Provide the (X, Y) coordinate of the cell's center where the given text is located.  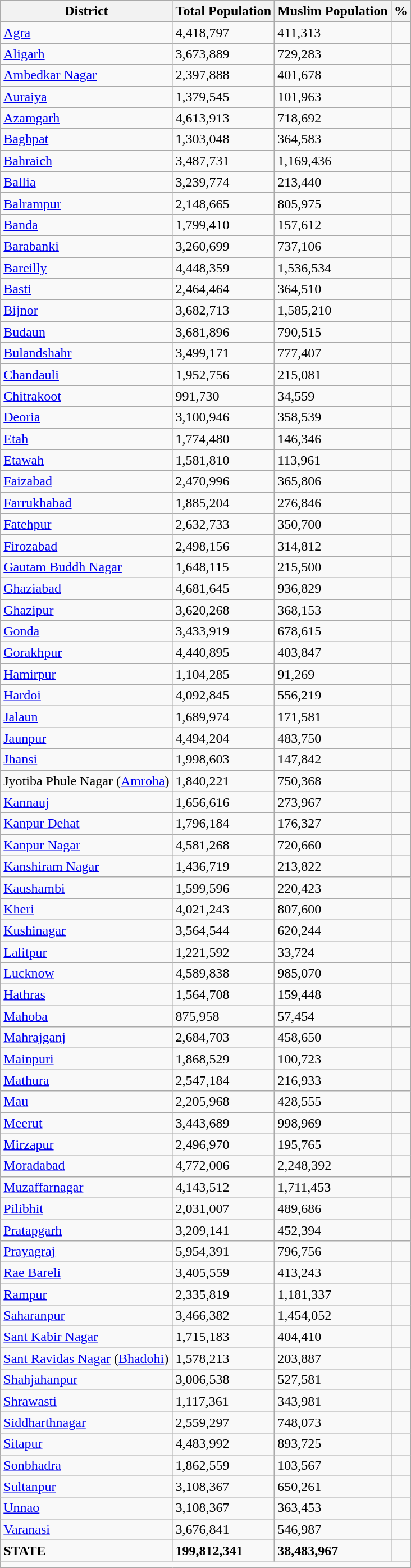
38,483,967 (333, 1551)
2,397,888 (223, 75)
2,031,007 (223, 1208)
101,963 (333, 97)
1,689,974 (223, 717)
100,723 (333, 1059)
1,648,115 (223, 567)
718,692 (333, 118)
4,092,845 (223, 696)
620,244 (333, 930)
489,686 (333, 1208)
Pratapgarh (86, 1230)
796,756 (333, 1251)
1,656,616 (223, 802)
Pilibhit (86, 1208)
Kaushambi (86, 888)
650,261 (333, 1487)
Bijnor (86, 311)
4,494,204 (223, 738)
Fatehpur (86, 524)
220,423 (333, 888)
Mahoba (86, 1016)
4,772,006 (223, 1166)
Kheri (86, 909)
Ambedkar Nagar (86, 75)
1,585,210 (333, 311)
Lucknow (86, 974)
1,796,184 (223, 824)
213,440 (333, 182)
Muslim Population (333, 11)
159,448 (333, 995)
546,987 (333, 1529)
2,470,996 (223, 481)
Ghaziabad (86, 588)
215,081 (333, 375)
Saharanpur (86, 1316)
Varanasi (86, 1529)
Lalitpur (86, 952)
215,500 (333, 567)
147,842 (333, 760)
Gonda (86, 631)
Gorakhpur (86, 653)
1,581,810 (223, 460)
678,615 (333, 631)
2,684,703 (223, 1038)
Sitapur (86, 1444)
Farrukhabad (86, 503)
Mirzapur (86, 1144)
3,405,559 (223, 1272)
1,715,183 (223, 1337)
Ghazipur (86, 610)
Kannauj (86, 802)
875,958 (223, 1016)
3,239,774 (223, 182)
3,564,544 (223, 930)
1,536,534 (333, 268)
2,248,392 (333, 1166)
1,578,213 (223, 1358)
33,724 (333, 952)
729,283 (333, 54)
Siddharthnagar (86, 1422)
Ballia (86, 182)
5,954,391 (223, 1251)
452,394 (333, 1230)
363,453 (333, 1508)
403,847 (333, 653)
113,961 (333, 460)
1,599,596 (223, 888)
805,975 (333, 203)
146,346 (333, 439)
1,564,708 (223, 995)
Moradabad (86, 1166)
Jyotiba Phule Nagar (Amroha) (86, 781)
2,559,297 (223, 1422)
2,205,968 (223, 1102)
1,181,337 (333, 1294)
350,700 (333, 524)
1,998,603 (223, 760)
Azamgarh (86, 118)
401,678 (333, 75)
203,887 (333, 1358)
Mahrajganj (86, 1038)
Jalaun (86, 717)
Etawah (86, 460)
807,600 (333, 909)
364,583 (333, 139)
216,933 (333, 1080)
91,269 (333, 674)
1,221,592 (223, 952)
Meerut (86, 1123)
458,650 (333, 1038)
998,969 (333, 1123)
3,260,699 (223, 246)
365,806 (333, 481)
Jaunpur (86, 738)
2,498,156 (223, 546)
991,730 (223, 396)
2,148,665 (223, 203)
1,117,361 (223, 1401)
Rampur (86, 1294)
1,303,048 (223, 139)
936,829 (333, 588)
3,620,268 (223, 610)
Shrawasti (86, 1401)
Total Population (223, 11)
358,539 (333, 417)
2,632,733 (223, 524)
1,711,453 (333, 1187)
157,612 (333, 225)
4,581,268 (223, 845)
Firozabad (86, 546)
Balrampur (86, 203)
4,613,913 (223, 118)
Hathras (86, 995)
Rae Bareli (86, 1272)
3,499,171 (223, 353)
Kushinagar (86, 930)
Sultanpur (86, 1487)
2,464,464 (223, 289)
Aligarh (86, 54)
Unnao (86, 1508)
4,418,797 (223, 33)
3,676,841 (223, 1529)
1,868,529 (223, 1059)
483,750 (333, 738)
District (86, 11)
Chandauli (86, 375)
199,812,341 (223, 1551)
1,169,436 (333, 161)
Deoria (86, 417)
Shahjahanpur (86, 1380)
4,483,992 (223, 1444)
4,448,359 (223, 268)
Mau (86, 1102)
34,559 (333, 396)
Basti (86, 289)
4,681,645 (223, 588)
213,822 (333, 866)
4,440,895 (223, 653)
1,379,545 (223, 97)
1,436,719 (223, 866)
1,885,204 (223, 503)
750,368 (333, 781)
2,335,819 (223, 1294)
Gautam Buddh Nagar (86, 567)
Budaun (86, 332)
Agra (86, 33)
3,466,382 (223, 1316)
737,106 (333, 246)
985,070 (333, 974)
4,589,838 (223, 974)
748,073 (333, 1422)
4,143,512 (223, 1187)
57,454 (333, 1016)
368,153 (333, 610)
1,104,285 (223, 674)
2,547,184 (223, 1080)
Baghpat (86, 139)
2,496,970 (223, 1144)
1,774,480 (223, 439)
Hardoi (86, 696)
Sant Kabir Nagar (86, 1337)
720,660 (333, 845)
195,765 (333, 1144)
3,682,713 (223, 311)
Sonbhadra (86, 1465)
1,952,756 (223, 375)
Muzaffarnagar (86, 1187)
3,673,889 (223, 54)
Bareilly (86, 268)
1,799,410 (223, 225)
171,581 (333, 717)
404,410 (333, 1337)
3,487,731 (223, 161)
411,313 (333, 33)
Mainpuri (86, 1059)
3,443,689 (223, 1123)
Faizabad (86, 481)
3,100,946 (223, 417)
1,840,221 (223, 781)
176,327 (333, 824)
364,510 (333, 289)
Hamirpur (86, 674)
Chitrakoot (86, 396)
103,567 (333, 1465)
1,862,559 (223, 1465)
273,967 (333, 802)
Prayagraj (86, 1251)
Barabanki (86, 246)
Etah (86, 439)
777,407 (333, 353)
893,725 (333, 1444)
Bulandshahr (86, 353)
% (401, 11)
Jhansi (86, 760)
4,021,243 (223, 909)
Auraiya (86, 97)
428,555 (333, 1102)
790,515 (333, 332)
1,454,052 (333, 1316)
Mathura (86, 1080)
413,243 (333, 1272)
Kanpur Nagar (86, 845)
527,581 (333, 1380)
Kanshiram Nagar (86, 866)
Banda (86, 225)
3,006,538 (223, 1380)
3,433,919 (223, 631)
3,209,141 (223, 1230)
Bahraich (86, 161)
343,981 (333, 1401)
314,812 (333, 546)
276,846 (333, 503)
Kanpur Dehat (86, 824)
Sant Ravidas Nagar (Bhadohi) (86, 1358)
STATE (86, 1551)
556,219 (333, 696)
3,681,896 (223, 332)
